Capture the cell that displays the provided text and extract its [X, Y] central coordinate. 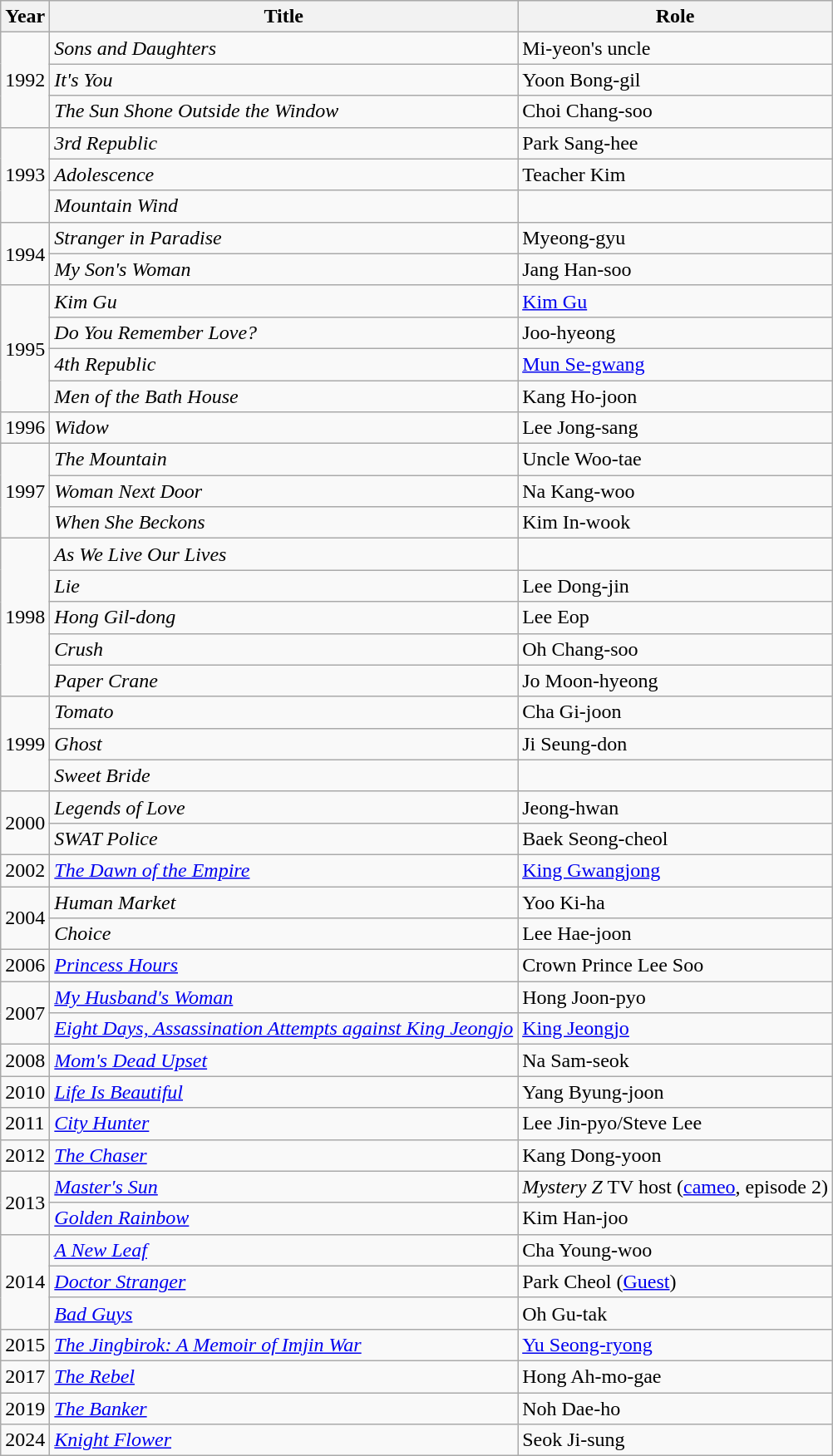
Mun Se-gwang [675, 364]
My Son's Woman [284, 269]
Mountain Wind [284, 206]
Joo-hyeong [675, 332]
Park Sang-hee [675, 143]
SWAT Police [284, 839]
Adolescence [284, 175]
Stranger in Paradise [284, 238]
Kang Ho-joon [675, 396]
2015 [25, 1345]
Sweet Bride [284, 775]
1994 [25, 253]
The Sun Shone Outside the Window [284, 111]
King Gwangjong [675, 870]
Kang Dong-yoon [675, 1155]
The Rebel [284, 1376]
Lee Hae-joon [675, 934]
2017 [25, 1376]
1998 [25, 617]
2011 [25, 1124]
Uncle Woo-tae [675, 460]
Crown Prince Lee Soo [675, 966]
Teacher Kim [675, 175]
The Mountain [284, 460]
Cha Young-woo [675, 1250]
Life Is Beautiful [284, 1092]
Crush [284, 649]
2012 [25, 1155]
Tomato [284, 712]
The Jingbirok: A Memoir of Imjin War [284, 1345]
Yoon Bong-gil [675, 80]
2000 [25, 823]
The Chaser [284, 1155]
Yu Seong-ryong [675, 1345]
Jo Moon-hyeong [675, 681]
3rd Republic [284, 143]
Lee Jin-pyo/Steve Lee [675, 1124]
1996 [25, 428]
Doctor Stranger [284, 1281]
Lee Jong-sang [675, 428]
Woman Next Door [284, 491]
Ghost [284, 744]
Year [25, 17]
Men of the Bath House [284, 396]
2013 [25, 1203]
Baek Seong-cheol [675, 839]
Seok Ji-sung [675, 1440]
Hong Ah-mo-gae [675, 1376]
2010 [25, 1092]
Choi Chang-soo [675, 111]
Mi-yeon's uncle [675, 48]
Legends of Love [284, 807]
Human Market [284, 902]
Widow [284, 428]
Lee Dong-jin [675, 586]
1993 [25, 175]
2002 [25, 870]
Paper Crane [284, 681]
2024 [25, 1440]
Oh Gu-tak [675, 1313]
Myeong-gyu [675, 238]
Na Sam-seok [675, 1060]
The Dawn of the Empire [284, 870]
1992 [25, 80]
It's You [284, 80]
The Banker [284, 1409]
City Hunter [284, 1124]
Hong Joon-pyo [675, 997]
Ji Seung-don [675, 744]
Eight Days, Assassination Attempts against King Jeongjo [284, 1029]
Choice [284, 934]
Na Kang-woo [675, 491]
Jang Han-soo [675, 269]
King Jeongjo [675, 1029]
Kim In-wook [675, 523]
Mystery Z TV host (cameo, episode 2) [675, 1187]
Yang Byung-joon [675, 1092]
Mom's Dead Upset [284, 1060]
2007 [25, 1013]
1999 [25, 744]
Bad Guys [284, 1313]
Sons and Daughters [284, 48]
Lie [284, 586]
Knight Flower [284, 1440]
1995 [25, 348]
Oh Chang-soo [675, 649]
Princess Hours [284, 966]
Kim Han-joo [675, 1218]
Hong Gil-dong [284, 617]
Golden Rainbow [284, 1218]
When She Beckons [284, 523]
Role [675, 17]
Cha Gi-joon [675, 712]
Master's Sun [284, 1187]
2004 [25, 917]
2006 [25, 966]
Lee Eop [675, 617]
4th Republic [284, 364]
1997 [25, 491]
A New Leaf [284, 1250]
My Husband's Woman [284, 997]
As We Live Our Lives [284, 554]
Title [284, 17]
2014 [25, 1281]
Park Cheol (Guest) [675, 1281]
Jeong-hwan [675, 807]
Noh Dae-ho [675, 1409]
2008 [25, 1060]
2019 [25, 1409]
Do You Remember Love? [284, 332]
Yoo Ki-ha [675, 902]
